Scan for the cell matching the given text and deliver its [X, Y] coordinate at center. 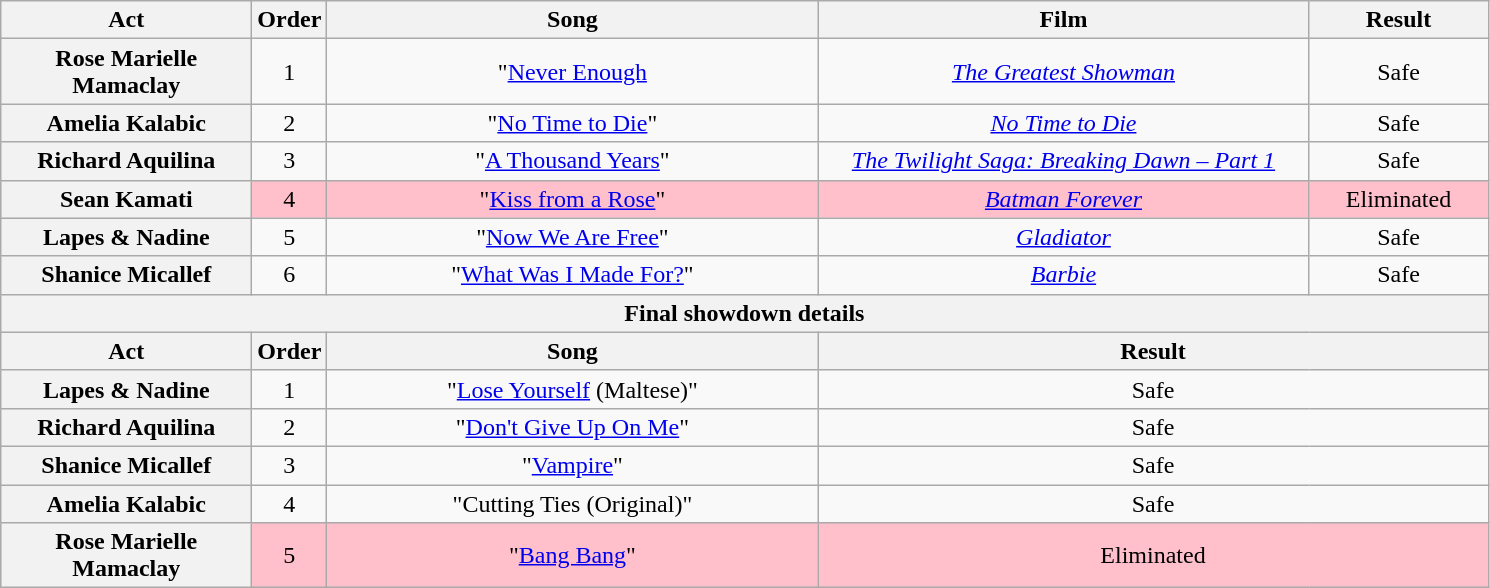
"Never Enough [572, 72]
Sean Kamati [126, 199]
"A Thousand Years" [572, 161]
Barbie [1064, 275]
"What Was I Made For?" [572, 275]
Gladiator [1064, 237]
6 [290, 275]
"Bang Bang" [572, 556]
Film [1064, 20]
"Now We Are Free" [572, 237]
"Don't Give Up On Me" [572, 427]
No Time to Die [1064, 123]
"No Time to Die" [572, 123]
"Kiss from a Rose" [572, 199]
The Twilight Saga: Breaking Dawn – Part 1 [1064, 161]
"Cutting Ties (Original)" [572, 503]
"Vampire" [572, 465]
Final showdown details [744, 313]
The Greatest Showman [1064, 72]
"Lose Yourself (Maltese)" [572, 389]
Batman Forever [1064, 199]
